Identify which cell holds the provided text, then report its [x, y] central coordinate. 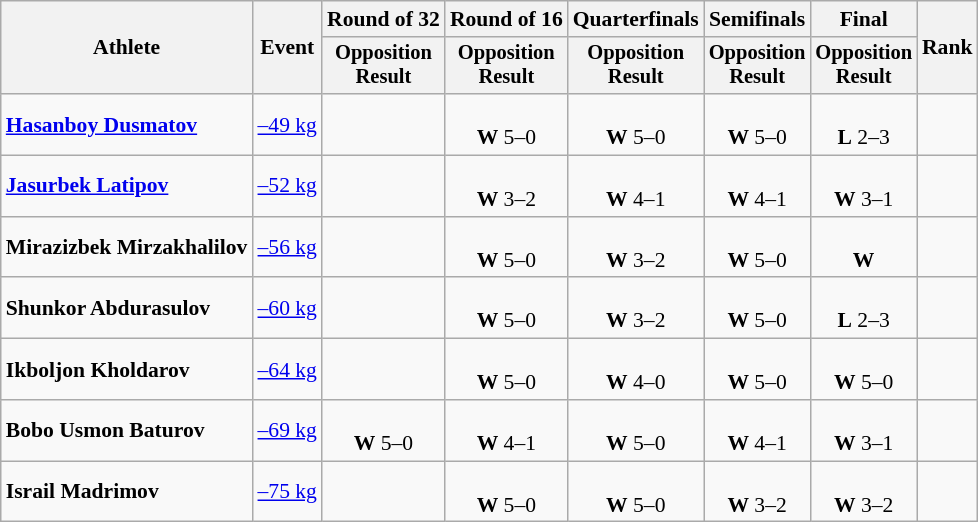
Event [286, 48]
Quarterfinals [636, 19]
Shunkor Abdurasulov [127, 308]
–75 kg [286, 492]
–69 kg [286, 430]
W [864, 248]
Israil Madrimov [127, 492]
Ikboljon Kholdarov [127, 370]
Athlete [127, 48]
–56 kg [286, 248]
–52 kg [286, 186]
Rank [948, 48]
Semifinals [758, 19]
Round of 32 [384, 19]
Round of 16 [506, 19]
Bobo Usmon Baturov [127, 430]
Final [864, 19]
–49 kg [286, 124]
W 4–0 [636, 370]
Hasanboy Dusmatov [127, 124]
Jasurbek Latipov [127, 186]
Mirazizbek Mirzakhalilov [127, 248]
–60 kg [286, 308]
–64 kg [286, 370]
